Detect which cell encompasses the target text, then output its [X, Y] center coordinate. 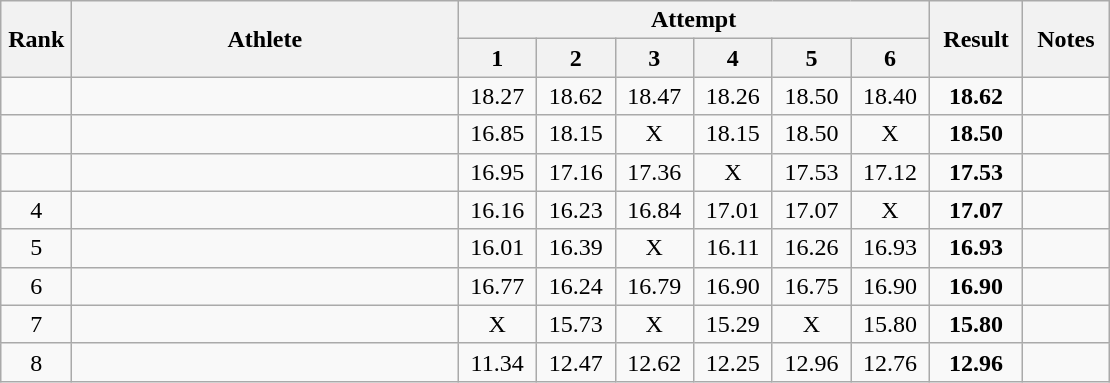
17.01 [734, 210]
18.26 [734, 96]
Rank [36, 39]
11.34 [498, 362]
3 [654, 58]
16.01 [498, 248]
2 [576, 58]
Athlete [265, 39]
16.95 [498, 172]
12.62 [654, 362]
12.47 [576, 362]
16.84 [654, 210]
Attempt [694, 20]
18.40 [890, 96]
15.73 [576, 324]
16.16 [498, 210]
16.77 [498, 286]
7 [36, 324]
8 [36, 362]
Result [976, 39]
18.47 [654, 96]
1 [498, 58]
17.16 [576, 172]
17.12 [890, 172]
16.23 [576, 210]
18.27 [498, 96]
12.76 [890, 362]
15.29 [734, 324]
17.36 [654, 172]
16.75 [812, 286]
16.79 [654, 286]
16.11 [734, 248]
12.25 [734, 362]
Notes [1066, 39]
16.85 [498, 134]
16.39 [576, 248]
16.26 [812, 248]
16.24 [576, 286]
